Return the [X, Y] coordinate for the center point of the cell that contains the specified text.  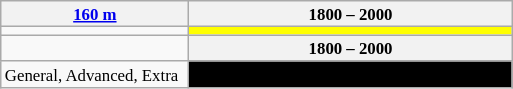
General, Advanced, Extra [95, 75]
160 m [95, 14]
